Scan for the cell matching the given text and deliver its [x, y] coordinate at center. 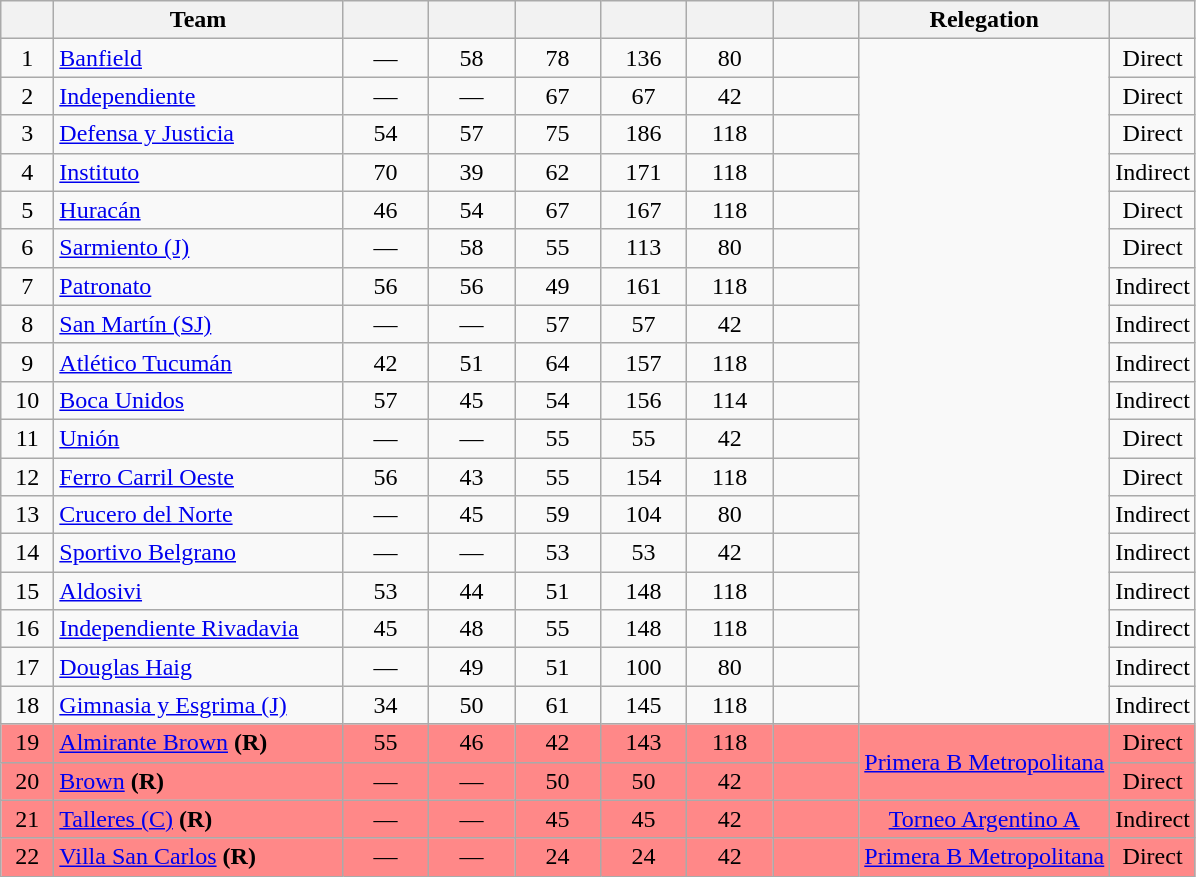
70 [385, 172]
186 [644, 134]
157 [644, 362]
43 [471, 477]
3 [28, 134]
Sportivo Belgrano [198, 553]
44 [471, 591]
100 [644, 667]
154 [644, 477]
22 [28, 857]
75 [557, 134]
39 [471, 172]
18 [28, 705]
11 [28, 438]
Talleres (C) (R) [198, 819]
167 [644, 210]
161 [644, 286]
61 [557, 705]
34 [385, 705]
2 [28, 96]
Banfield [198, 58]
Relegation [984, 20]
17 [28, 667]
9 [28, 362]
13 [28, 515]
Douglas Haig [198, 667]
San Martín (SJ) [198, 324]
Independiente Rivadavia [198, 629]
156 [644, 400]
Atlético Tucumán [198, 362]
62 [557, 172]
Ferro Carril Oeste [198, 477]
12 [28, 477]
Patronato [198, 286]
143 [644, 743]
1 [28, 58]
171 [644, 172]
10 [28, 400]
14 [28, 553]
Almirante Brown (R) [198, 743]
19 [28, 743]
Crucero del Norte [198, 515]
113 [644, 248]
Sarmiento (J) [198, 248]
Aldosivi [198, 591]
Instituto [198, 172]
Boca Unidos [198, 400]
Torneo Argentino A [984, 819]
Unión [198, 438]
59 [557, 515]
Huracán [198, 210]
136 [644, 58]
4 [28, 172]
Gimnasia y Esgrima (J) [198, 705]
48 [471, 629]
Defensa y Justicia [198, 134]
64 [557, 362]
114 [730, 400]
Brown (R) [198, 781]
104 [644, 515]
78 [557, 58]
Team [198, 20]
7 [28, 286]
5 [28, 210]
8 [28, 324]
21 [28, 819]
20 [28, 781]
16 [28, 629]
6 [28, 248]
Independiente [198, 96]
Villa San Carlos (R) [198, 857]
15 [28, 591]
145 [644, 705]
